Return the (x, y) coordinate for the center point of the cell that contains the specified text.  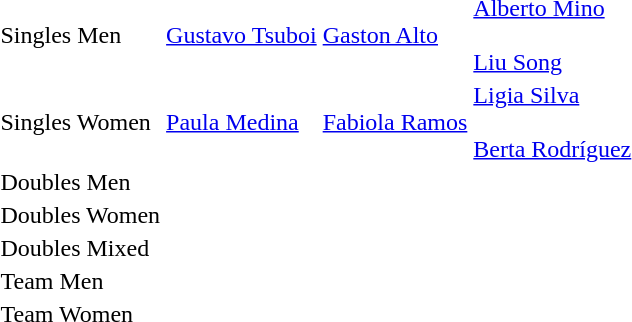
Fabiola Ramos (395, 122)
Paula Medina (242, 122)
